Find where the given text appears and provide that cell's center as [x, y] coordinate. 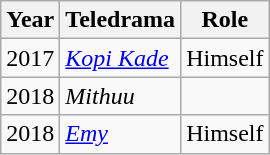
Emy [120, 134]
Year [30, 20]
Mithuu [120, 96]
Teledrama [120, 20]
Kopi Kade [120, 58]
Role [225, 20]
2017 [30, 58]
